Return the (X, Y) coordinate for the center point of the cell that contains the specified text.  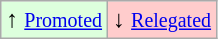
↓ Relegated (162, 20)
↑ Promoted (54, 20)
